Extract the [X, Y] coordinate from the center of the cell holding the provided text.  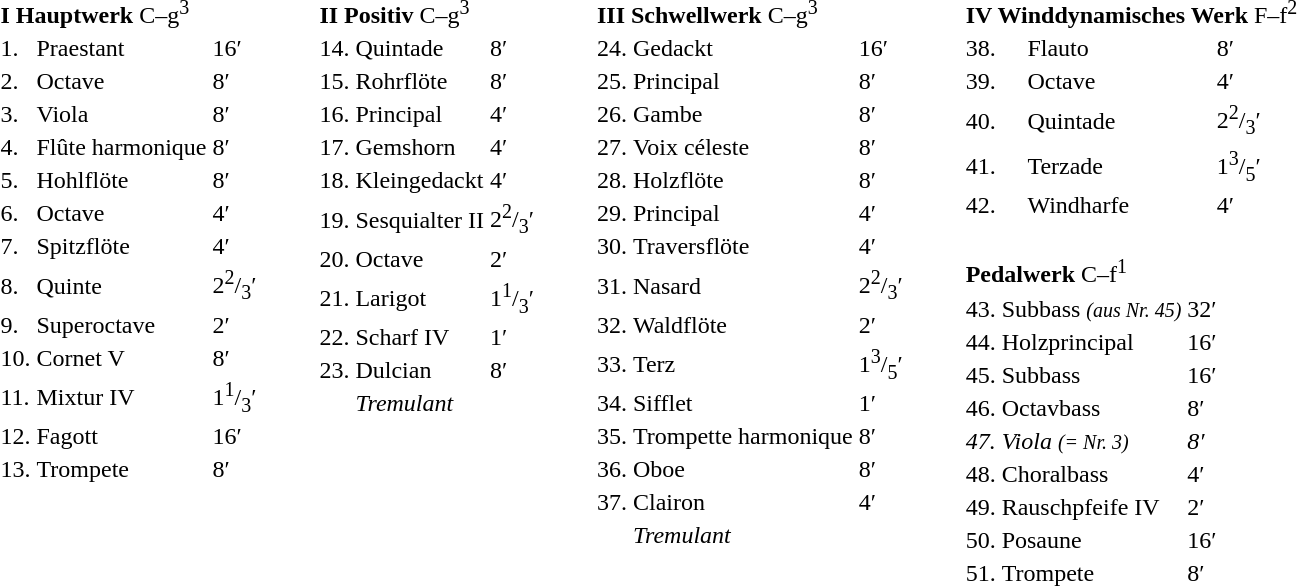
32. [612, 325]
Hohlflöte [122, 180]
Gambe [742, 114]
34. [612, 404]
35. [612, 437]
Viola [122, 114]
40. [994, 120]
42. [994, 206]
Viola (= Nr. 3) [1092, 441]
49. [980, 507]
21. [334, 298]
47. [980, 441]
45. [980, 375]
Nasard [742, 286]
33. [612, 364]
17. [334, 147]
Clairon [742, 503]
41. [994, 166]
14. [334, 48]
Dulcian [420, 371]
16. [334, 114]
27. [612, 147]
39. [994, 81]
Posaune [1092, 540]
Gedackt [742, 48]
Terzade [1119, 166]
18. [334, 180]
Flauto [1119, 48]
Voix céleste [742, 147]
Trompette harmonique [742, 437]
Praestant [122, 48]
48. [980, 474]
Octavbass [1092, 408]
Superoctave [122, 325]
Windharfe [1119, 206]
Kleingedackt [420, 180]
Sifflet [742, 404]
31. [612, 286]
23. [334, 371]
Pedalwerk C–f1 [1091, 272]
44. [980, 342]
15. [334, 81]
Cornet V [122, 358]
Scharf IV [420, 338]
37. [612, 503]
Quinte [122, 286]
38. [994, 48]
13/5′ [880, 364]
Waldflöte [742, 325]
Gemshorn [420, 147]
Holzprincipal [1092, 342]
Choralbass [1092, 474]
25. [612, 81]
Larigot [420, 298]
Terz [742, 364]
32′ [1202, 309]
22. [334, 338]
Traversflöte [742, 246]
Spitzflöte [122, 246]
Rauschpfeife IV [1092, 507]
Fagott [122, 437]
Holzflöte [742, 180]
46. [980, 408]
19. [334, 220]
Mixtur IV [122, 398]
Trompete [122, 470]
30. [612, 246]
Rohrflöte [420, 81]
Flûte harmonique [122, 147]
20. [334, 259]
28. [612, 180]
26. [612, 114]
43. [980, 309]
Oboe [742, 470]
24. [612, 48]
50. [980, 540]
Subbass (aus Nr. 45) [1092, 309]
Subbass [1092, 375]
Sesquialter II [420, 220]
36. [612, 470]
29. [612, 213]
